Scan for the cell matching the given text and deliver its [x, y] coordinate at center. 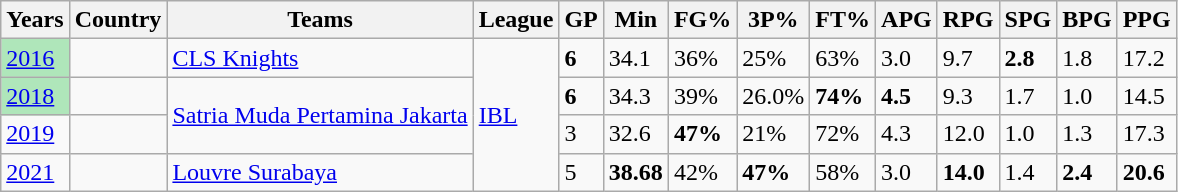
9.3 [968, 96]
42% [702, 172]
IBL [516, 115]
38.68 [636, 172]
21% [774, 134]
FT% [843, 20]
League [516, 20]
12.0 [968, 134]
2021 [35, 172]
36% [702, 58]
1.3 [1087, 134]
39% [702, 96]
3 [581, 134]
1.8 [1087, 58]
FG% [702, 20]
RPG [968, 20]
4.5 [907, 96]
34.3 [636, 96]
Years [35, 20]
2018 [35, 96]
72% [843, 134]
25% [774, 58]
58% [843, 172]
17.3 [1146, 134]
Min [636, 20]
Teams [320, 20]
32.6 [636, 134]
17.2 [1146, 58]
3P% [774, 20]
2.4 [1087, 172]
Louvre Surabaya [320, 172]
Country [118, 20]
14.5 [1146, 96]
74% [843, 96]
34.1 [636, 58]
CLS Knights [320, 58]
20.6 [1146, 172]
2016 [35, 58]
BPG [1087, 20]
4.3 [907, 134]
SPG [1028, 20]
9.7 [968, 58]
PPG [1146, 20]
2019 [35, 134]
5 [581, 172]
14.0 [968, 172]
1.4 [1028, 172]
2.8 [1028, 58]
1.7 [1028, 96]
63% [843, 58]
APG [907, 20]
Satria Muda Pertamina Jakarta [320, 115]
26.0% [774, 96]
GP [581, 20]
